Determine the [X, Y] coordinate at the center of the cell enclosing the given text.  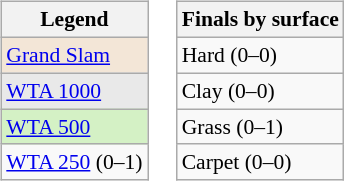
Clay (0–0) [260, 91]
WTA 1000 [74, 91]
Legend [74, 20]
Hard (0–0) [260, 55]
Carpet (0–0) [260, 162]
WTA 500 [74, 127]
Grass (0–1) [260, 127]
Grand Slam [74, 55]
Finals by surface [260, 20]
WTA 250 (0–1) [74, 162]
